Determine the [X, Y] coordinate at the center of the cell enclosing the given text.  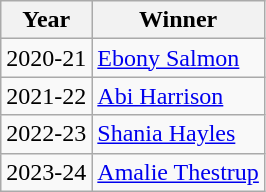
2021-22 [46, 96]
Amalie Thestrup [178, 172]
Abi Harrison [178, 96]
Ebony Salmon [178, 58]
Shania Hayles [178, 134]
Winner [178, 20]
2022-23 [46, 134]
2020-21 [46, 58]
2023-24 [46, 172]
Year [46, 20]
